Detect which cell encompasses the target text, then output its [x, y] center coordinate. 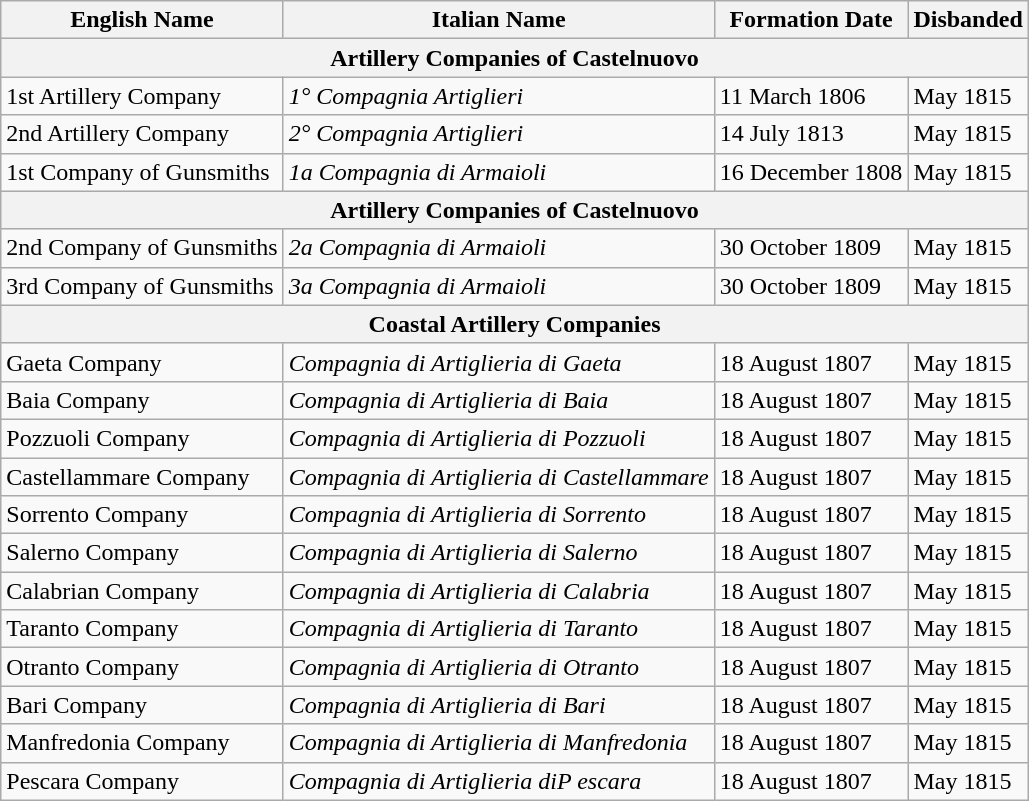
Taranto Company [142, 629]
Formation Date [811, 20]
Compagnia di Artiglieria di Bari [498, 705]
Pozzuoli Company [142, 438]
1st Company of Gunsmiths [142, 172]
2° Compagnia Artiglieri [498, 134]
Castellammare Company [142, 477]
Compagnia di Artiglieria di Salerno [498, 553]
2a Compagnia di Armaioli [498, 248]
2nd Company of Gunsmiths [142, 248]
Compagnia di Artiglieria di Otranto [498, 667]
Sorrento Company [142, 515]
Compagnia di Artiglieria di Taranto [498, 629]
16 December 1808 [811, 172]
14 July 1813 [811, 134]
Manfredonia Company [142, 743]
Otranto Company [142, 667]
2nd Artillery Company [142, 134]
Salerno Company [142, 553]
Compagnia di Artiglieria di Baia [498, 400]
Pescara Company [142, 781]
3rd Company of Gunsmiths [142, 286]
Compagnia di Artiglieria di Gaeta [498, 362]
Italian Name [498, 20]
3a Compagnia di Armaioli [498, 286]
1st Artillery Company [142, 96]
Compagnia di Artiglieria di Castellammare [498, 477]
Baia Company [142, 400]
Compagnia di Artiglieria di Calabria [498, 591]
Coastal Artillery Companies [515, 324]
1° Compagnia Artiglieri [498, 96]
Compagnia di Artiglieria diP escara [498, 781]
Bari Company [142, 705]
Compagnia di Artiglieria di Sorrento [498, 515]
Calabrian Company [142, 591]
11 March 1806 [811, 96]
Compagnia di Artiglieria di Pozzuoli [498, 438]
Compagnia di Artiglieria di Manfredonia [498, 743]
1a Compagnia di Armaioli [498, 172]
English Name [142, 20]
Gaeta Company [142, 362]
Disbanded [968, 20]
